Pinpoint the cell where the given text exists, returning its [X, Y] midpoint coordinate. 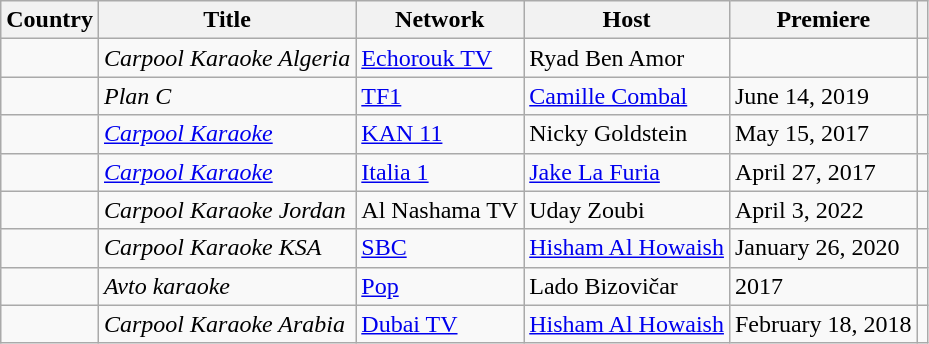
Echorouk TV [440, 58]
Pop [440, 286]
April 3, 2022 [823, 210]
2017 [823, 286]
Al Nashama TV [440, 210]
Country [50, 20]
Jake La Furia [627, 172]
January 26, 2020 [823, 248]
TF1 [440, 96]
KAN 11 [440, 134]
Lado Bizovičar [627, 286]
SBC [440, 248]
Premiere [823, 20]
Dubai TV [440, 324]
Carpool Karaoke Algeria [226, 58]
Carpool Karaoke Arabia [226, 324]
Avto karaoke [226, 286]
May 15, 2017 [823, 134]
Camille Combal [627, 96]
Italia 1 [440, 172]
Host [627, 20]
Ryad Ben Amor [627, 58]
June 14, 2019 [823, 96]
February 18, 2018 [823, 324]
Uday Zoubi [627, 210]
Network [440, 20]
Title [226, 20]
Plan C [226, 96]
Nicky Goldstein [627, 134]
Carpool Karaoke KSA [226, 248]
Carpool Karaoke Jordan [226, 210]
April 27, 2017 [823, 172]
